Return the [x, y] coordinate for the center point of the cell that contains the specified text.  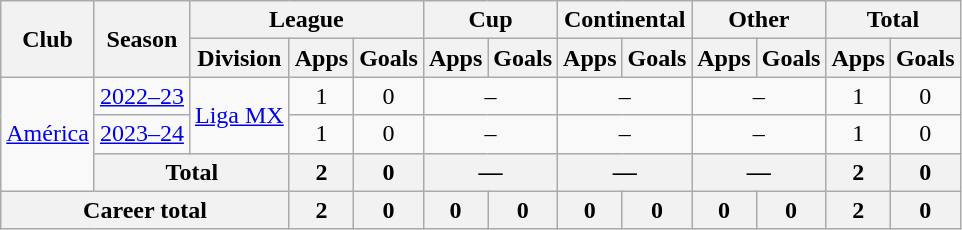
Club [48, 39]
Season [142, 39]
América [48, 134]
2023–24 [142, 134]
2022–23 [142, 96]
Liga MX [239, 115]
Division [239, 58]
League [306, 20]
Other [759, 20]
Career total [145, 210]
Cup [490, 20]
Continental [625, 20]
